Output the (X, Y) coordinate of the center of the cell containing the given text.  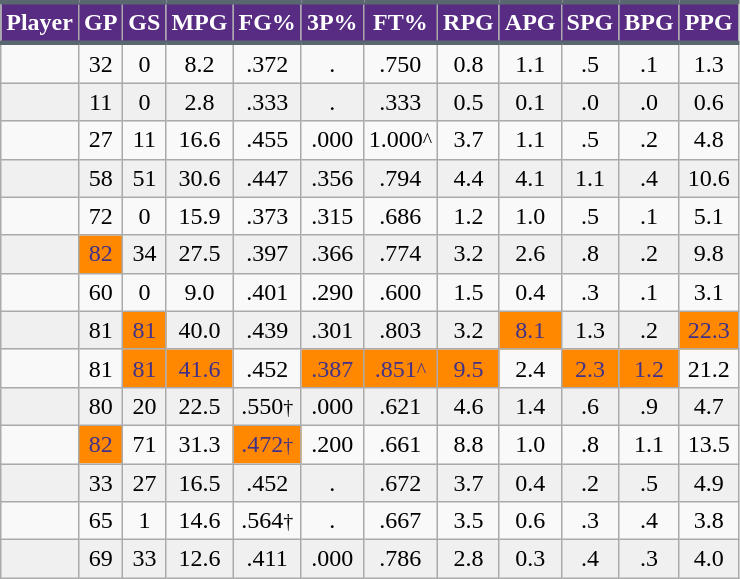
GS (144, 22)
69 (100, 559)
Player (40, 22)
.301 (332, 330)
.621 (400, 406)
9.5 (469, 368)
8.8 (469, 444)
.564† (267, 521)
80 (100, 406)
15.9 (200, 216)
60 (100, 292)
.786 (400, 559)
20 (144, 406)
51 (144, 178)
.387 (332, 368)
1.000^ (400, 140)
.356 (332, 178)
.411 (267, 559)
16.6 (200, 140)
9.8 (708, 254)
34 (144, 254)
14.6 (200, 521)
.661 (400, 444)
.774 (400, 254)
1 (144, 521)
58 (100, 178)
3P% (332, 22)
BPG (649, 22)
MPG (200, 22)
.667 (400, 521)
2.4 (530, 368)
4.4 (469, 178)
1.4 (530, 406)
.290 (332, 292)
4.6 (469, 406)
.397 (267, 254)
3.1 (708, 292)
0.5 (469, 102)
.672 (400, 483)
SPG (590, 22)
.439 (267, 330)
4.7 (708, 406)
.455 (267, 140)
41.6 (200, 368)
5.1 (708, 216)
.200 (332, 444)
22.5 (200, 406)
.794 (400, 178)
12.6 (200, 559)
21.2 (708, 368)
4.1 (530, 178)
.472† (267, 444)
PPG (708, 22)
FG% (267, 22)
3.8 (708, 521)
2.3 (590, 368)
30.6 (200, 178)
APG (530, 22)
.315 (332, 216)
71 (144, 444)
.803 (400, 330)
4.8 (708, 140)
0.8 (469, 63)
0.1 (530, 102)
0.3 (530, 559)
.851^ (400, 368)
GP (100, 22)
.600 (400, 292)
.373 (267, 216)
8.1 (530, 330)
.750 (400, 63)
.372 (267, 63)
.6 (590, 406)
FT% (400, 22)
16.5 (200, 483)
27.5 (200, 254)
72 (100, 216)
.366 (332, 254)
8.2 (200, 63)
.447 (267, 178)
.550† (267, 406)
1.5 (469, 292)
10.6 (708, 178)
22.3 (708, 330)
32 (100, 63)
2.6 (530, 254)
4.0 (708, 559)
.9 (649, 406)
65 (100, 521)
31.3 (200, 444)
.401 (267, 292)
3.5 (469, 521)
RPG (469, 22)
4.9 (708, 483)
40.0 (200, 330)
.686 (400, 216)
9.0 (200, 292)
13.5 (708, 444)
